Output the (X, Y) coordinate of the center of the cell containing the given text.  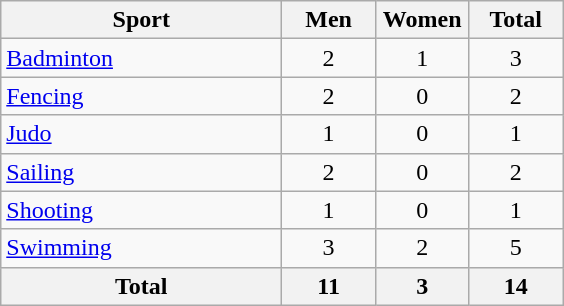
14 (516, 286)
Shooting (142, 210)
Women (422, 20)
Fencing (142, 96)
5 (516, 248)
Sport (142, 20)
Sailing (142, 172)
Badminton (142, 58)
Judo (142, 134)
Swimming (142, 248)
Men (329, 20)
11 (329, 286)
